Locate the cell with the specified text and output its (X, Y) center coordinate. 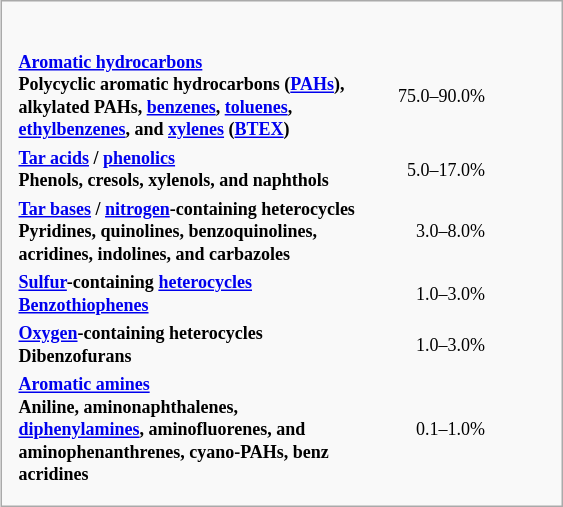
Oxygen-containing heterocyclesDibenzofurans (205, 345)
Sulfur-containing heterocyclesBenzothiophenes (205, 294)
Aromatic hydrocarbonsPolycyclic aromatic hydrocarbons (PAHs), alkylated PAHs, benzenes, toluenes, ethylbenzenes, and xylenes (BTEX) (205, 96)
Aromatic aminesAniline, aminonaphthalenes, diphenylamines, aminofluorenes, and aminophenanthrenes, cyano-PAHs, benz acridines (205, 430)
3.0–8.0% (441, 231)
Tar acids / phenolicsPhenols, cresols, xylenols, and naphthols (205, 170)
5.0–17.0% (441, 170)
Tar bases / nitrogen-containing heterocyclesPyridines, quinolines, benzoquinolines, acridines, indolines, and carbazoles (205, 231)
0.1–1.0% (441, 430)
75.0–90.0% (441, 96)
